Capture the cell that displays the provided text and extract its [x, y] central coordinate. 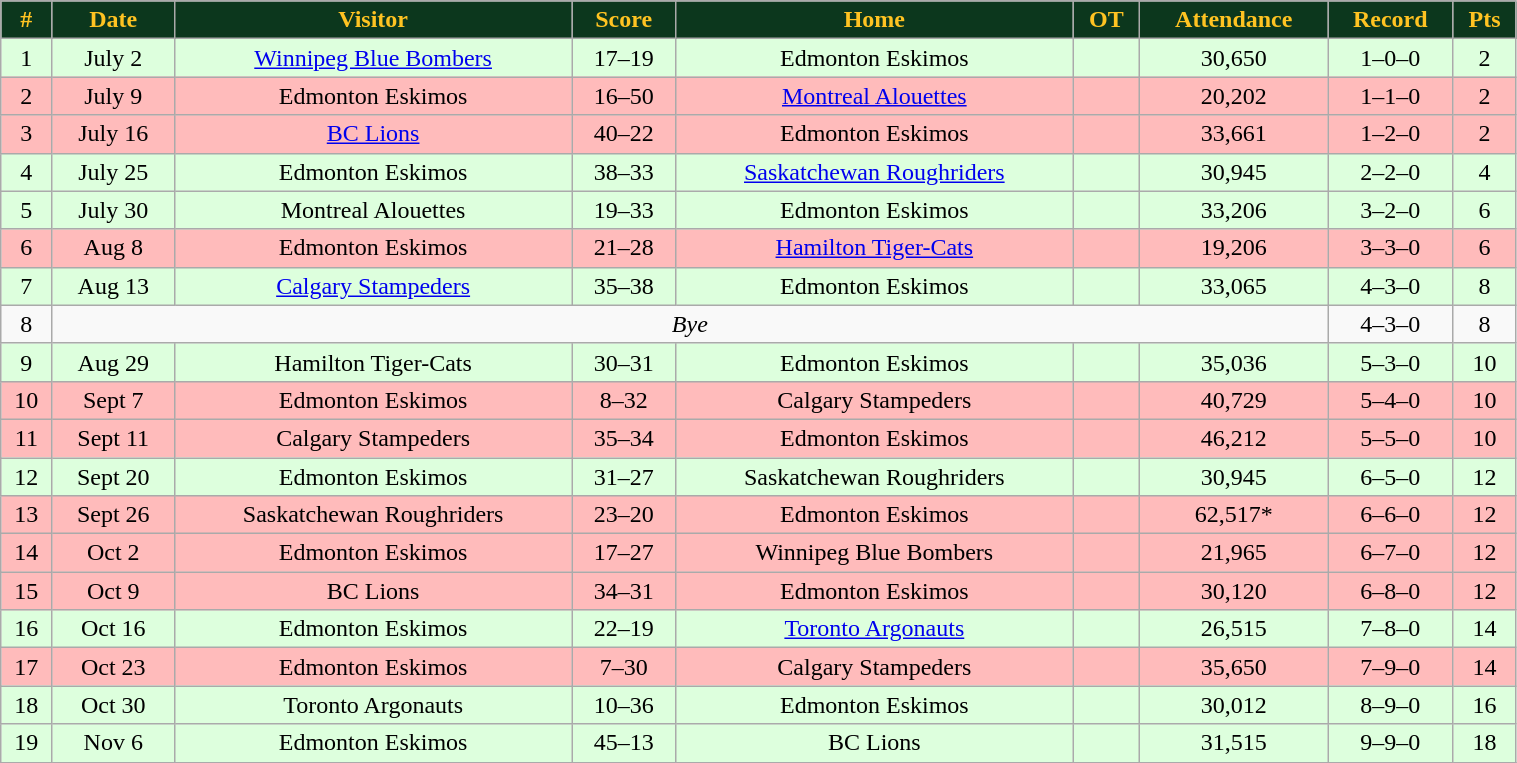
21,965 [1234, 553]
1–0–0 [1390, 58]
7–9–0 [1390, 667]
7–30 [624, 667]
35–34 [624, 438]
19 [26, 743]
5 [26, 210]
7–8–0 [1390, 629]
33,065 [1234, 286]
5–5–0 [1390, 438]
Sept 11 [113, 438]
30,120 [1234, 591]
20,202 [1234, 96]
July 16 [113, 134]
Date [113, 20]
11 [26, 438]
Oct 23 [113, 667]
1–1–0 [1390, 96]
35,650 [1234, 667]
# [26, 20]
Aug 29 [113, 362]
6–8–0 [1390, 591]
40,729 [1234, 400]
62,517* [1234, 515]
8–9–0 [1390, 705]
9–9–0 [1390, 743]
10–36 [624, 705]
Sept 26 [113, 515]
19–33 [624, 210]
33,661 [1234, 134]
9 [26, 362]
Nov 6 [113, 743]
16–50 [624, 96]
3–3–0 [1390, 248]
July 30 [113, 210]
2–2–0 [1390, 172]
34–31 [624, 591]
Record [1390, 20]
33,206 [1234, 210]
23–20 [624, 515]
OT [1106, 20]
Bye [690, 324]
35,036 [1234, 362]
July 9 [113, 96]
31–27 [624, 477]
July 25 [113, 172]
22–19 [624, 629]
Sept 7 [113, 400]
Home [874, 20]
30,650 [1234, 58]
1 [26, 58]
40–22 [624, 134]
July 2 [113, 58]
26,515 [1234, 629]
31,515 [1234, 743]
46,212 [1234, 438]
17 [26, 667]
Attendance [1234, 20]
Aug 13 [113, 286]
Pts [1484, 20]
38–33 [624, 172]
17–27 [624, 553]
6–5–0 [1390, 477]
Score [624, 20]
3–2–0 [1390, 210]
Oct 16 [113, 629]
Aug 8 [113, 248]
5–4–0 [1390, 400]
35–38 [624, 286]
Oct 30 [113, 705]
3 [26, 134]
5–3–0 [1390, 362]
Visitor [372, 20]
17–19 [624, 58]
Sept 20 [113, 477]
6–6–0 [1390, 515]
15 [26, 591]
13 [26, 515]
8–32 [624, 400]
19,206 [1234, 248]
7 [26, 286]
45–13 [624, 743]
1–2–0 [1390, 134]
Oct 2 [113, 553]
Oct 9 [113, 591]
6–7–0 [1390, 553]
21–28 [624, 248]
30,012 [1234, 705]
30–31 [624, 362]
